Search for the cell housing the specified text and yield its [x, y] center coordinate. 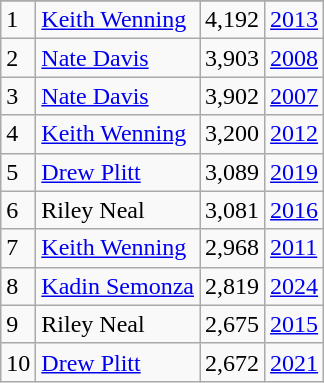
2013 [294, 20]
4,192 [232, 20]
3,902 [232, 96]
2021 [294, 362]
4 [18, 134]
2008 [294, 58]
2 [18, 58]
2019 [294, 172]
2007 [294, 96]
8 [18, 286]
2024 [294, 286]
7 [18, 248]
3,903 [232, 58]
5 [18, 172]
2,968 [232, 248]
2,819 [232, 286]
6 [18, 210]
2012 [294, 134]
2016 [294, 210]
2015 [294, 324]
2,675 [232, 324]
Kadin Semonza [118, 286]
9 [18, 324]
10 [18, 362]
3 [18, 96]
3,089 [232, 172]
1 [18, 20]
3,200 [232, 134]
3,081 [232, 210]
2011 [294, 248]
2,672 [232, 362]
